From the cell containing the given text, extract its center point as [X, Y] coordinate. 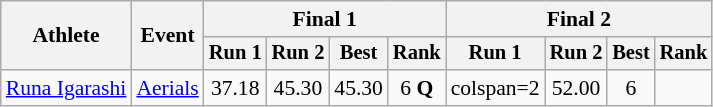
6 [630, 88]
Aerials [167, 88]
37.18 [236, 88]
Final 1 [325, 19]
colspan=2 [496, 88]
6 Q [417, 88]
Runa Igarashi [66, 88]
Athlete [66, 36]
Final 2 [580, 19]
52.00 [576, 88]
Event [167, 36]
